Return [X, Y] of the center of cell containing provided text 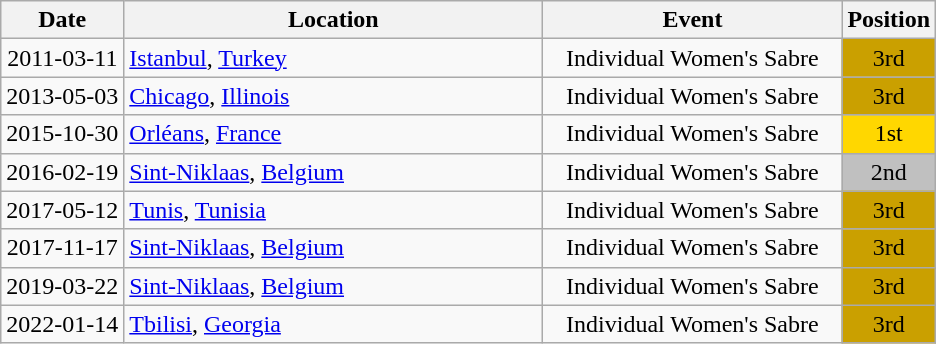
Istanbul, Turkey [334, 58]
2015-10-30 [62, 134]
2019-03-22 [62, 286]
2017-05-12 [62, 210]
2022-01-14 [62, 324]
2013-05-03 [62, 96]
Position [889, 20]
Chicago, Illinois [334, 96]
Tbilisi, Georgia [334, 324]
Event [692, 20]
1st [889, 134]
2016-02-19 [62, 172]
2017-11-17 [62, 248]
Tunis, Tunisia [334, 210]
Location [334, 20]
Date [62, 20]
2011-03-11 [62, 58]
2nd [889, 172]
Orléans, France [334, 134]
